Output the [x, y] coordinate of the center of the cell containing the given text.  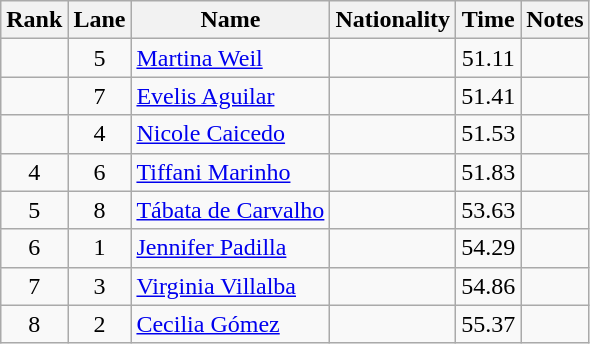
Lane [100, 20]
Notes [555, 20]
Evelis Aguilar [230, 96]
1 [100, 248]
2 [100, 324]
Nationality [393, 20]
Cecilia Gómez [230, 324]
51.41 [488, 96]
Tábata de Carvalho [230, 210]
51.83 [488, 172]
Name [230, 20]
54.29 [488, 248]
51.53 [488, 134]
55.37 [488, 324]
3 [100, 286]
Virginia Villalba [230, 286]
54.86 [488, 286]
Martina Weil [230, 58]
Nicole Caicedo [230, 134]
53.63 [488, 210]
51.11 [488, 58]
Time [488, 20]
Tiffani Marinho [230, 172]
Rank [34, 20]
Jennifer Padilla [230, 248]
